Pinpoint the cell where the given text exists, returning its [X, Y] midpoint coordinate. 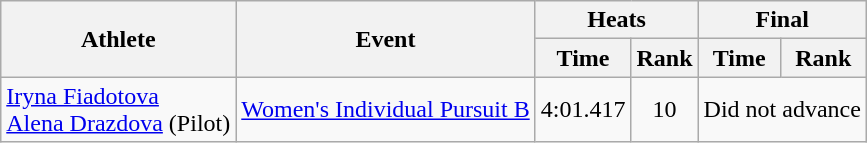
Event [386, 39]
Athlete [118, 39]
Heats [616, 20]
Iryna FiadotovaAlena Drazdova (Pilot) [118, 110]
Women's Individual Pursuit B [386, 110]
Final [782, 20]
4:01.417 [583, 110]
Did not advance [782, 110]
10 [664, 110]
